Provide the (x, y) coordinate of the cell's center where the given text is located.  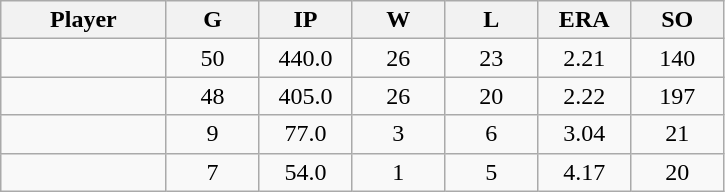
1 (398, 172)
440.0 (306, 58)
48 (212, 96)
5 (492, 172)
2.22 (584, 96)
197 (678, 96)
405.0 (306, 96)
W (398, 20)
21 (678, 134)
9 (212, 134)
4.17 (584, 172)
77.0 (306, 134)
50 (212, 58)
2.21 (584, 58)
6 (492, 134)
L (492, 20)
23 (492, 58)
Player (84, 20)
IP (306, 20)
G (212, 20)
3.04 (584, 134)
3 (398, 134)
ERA (584, 20)
140 (678, 58)
7 (212, 172)
54.0 (306, 172)
SO (678, 20)
